Identify which cell holds the provided text, then report its [X, Y] central coordinate. 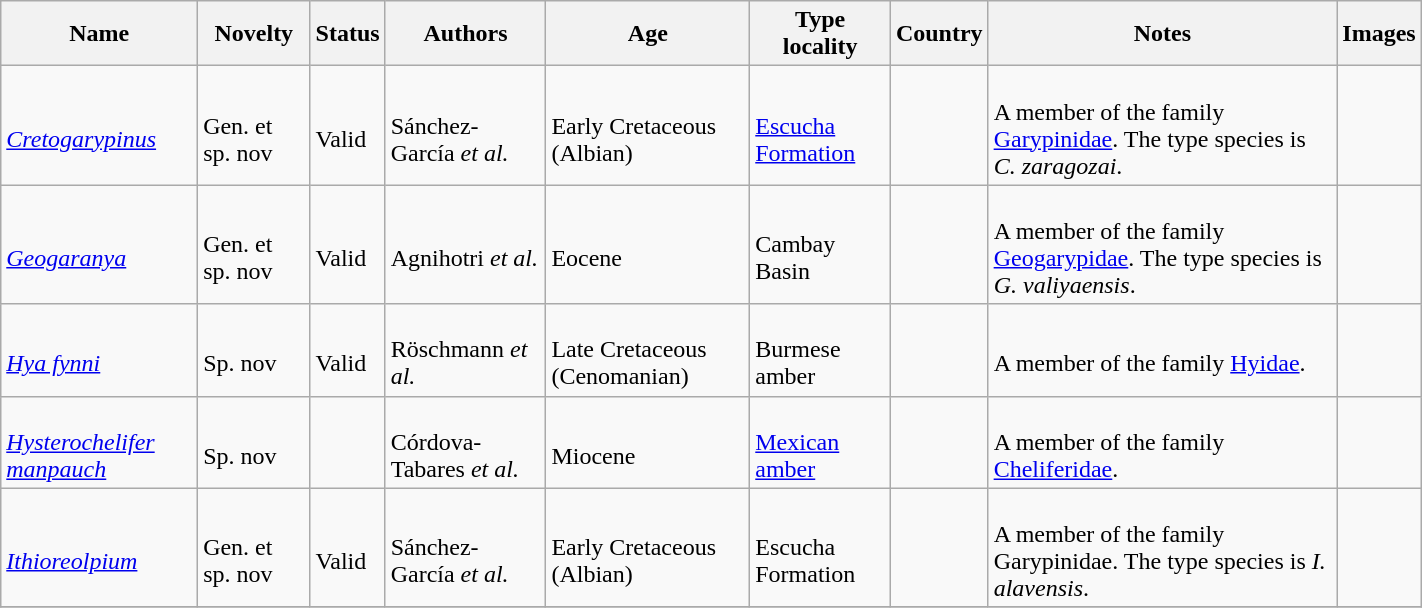
Status [348, 34]
Notes [1162, 34]
A member of the family Garypinidae. The type species is I. alavensis. [1162, 548]
Ithioreolpium [100, 548]
Mexican amber [820, 442]
Late Cretaceous (Cenomanian) [648, 350]
Agnihotri et al. [466, 244]
Geogaranya [100, 244]
A member of the family Hyidae. [1162, 350]
Córdova-Tabares et al. [466, 442]
Age [648, 34]
Burmese amber [820, 350]
Hysterochelifer manpauch [100, 442]
Cretogarypinus [100, 126]
Röschmann et al. [466, 350]
Hya fynni [100, 350]
A member of the family Garypinidae. The type species is C. zaragozai. [1162, 126]
A member of the family Geogarypidae. The type species is G. valiyaensis. [1162, 244]
Country [939, 34]
Images [1379, 34]
A member of the family Cheliferidae. [1162, 442]
Cambay Basin [820, 244]
Type locality [820, 34]
Miocene [648, 442]
Novelty [254, 34]
Eocene [648, 244]
Authors [466, 34]
Name [100, 34]
